Return the [x, y] coordinate for the center point of the cell that contains the specified text.  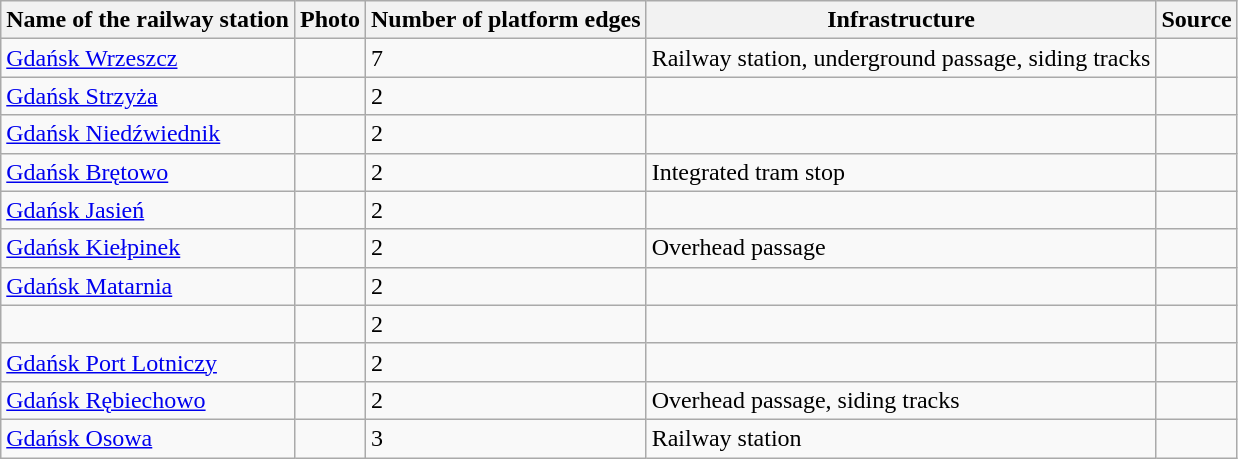
Gdańsk Brętowo [148, 172]
Gdańsk Kiełpinek [148, 248]
Name of the railway station [148, 20]
Gdańsk Rębiechowo [148, 400]
Integrated tram stop [901, 172]
Source [1196, 20]
Railway station, underground passage, siding tracks [901, 58]
Gdańsk Strzyża [148, 96]
Overhead passage [901, 248]
3 [506, 438]
Gdańsk Osowa [148, 438]
Gdańsk Wrzeszcz [148, 58]
Number of platform edges [506, 20]
Gdańsk Jasień [148, 210]
Railway station [901, 438]
Gdańsk Matarnia [148, 286]
Infrastructure [901, 20]
Gdańsk Niedźwiednik [148, 134]
Overhead passage, siding tracks [901, 400]
7 [506, 58]
Gdańsk Port Lotniczy [148, 362]
Photo [330, 20]
